Output the [x, y] coordinate of the center of the cell containing the given text.  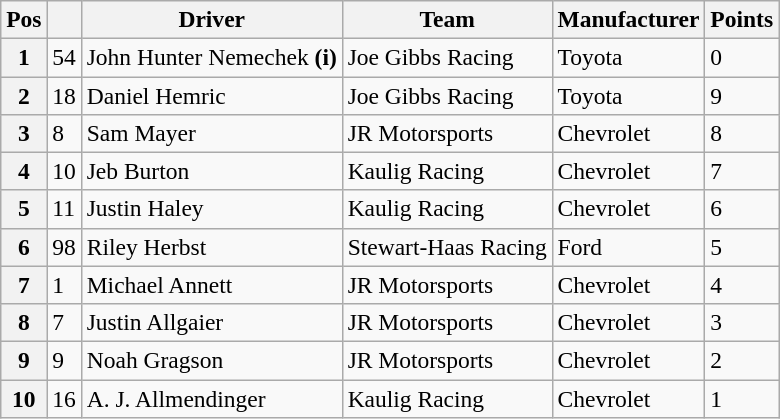
0 [742, 57]
18 [64, 95]
Jeb Burton [212, 171]
Team [447, 19]
Pos [24, 19]
11 [64, 209]
Points [742, 19]
Justin Allgaier [212, 322]
Manufacturer [628, 19]
Sam Mayer [212, 133]
Michael Annett [212, 285]
Noah Gragson [212, 360]
Driver [212, 19]
Justin Haley [212, 209]
54 [64, 57]
Daniel Hemric [212, 95]
Stewart-Haas Racing [447, 247]
Riley Herbst [212, 247]
98 [64, 247]
Ford [628, 247]
John Hunter Nemechek (i) [212, 57]
16 [64, 398]
A. J. Allmendinger [212, 398]
